For the text-containing cell, return its midpoint in [X, Y] coordinate format. 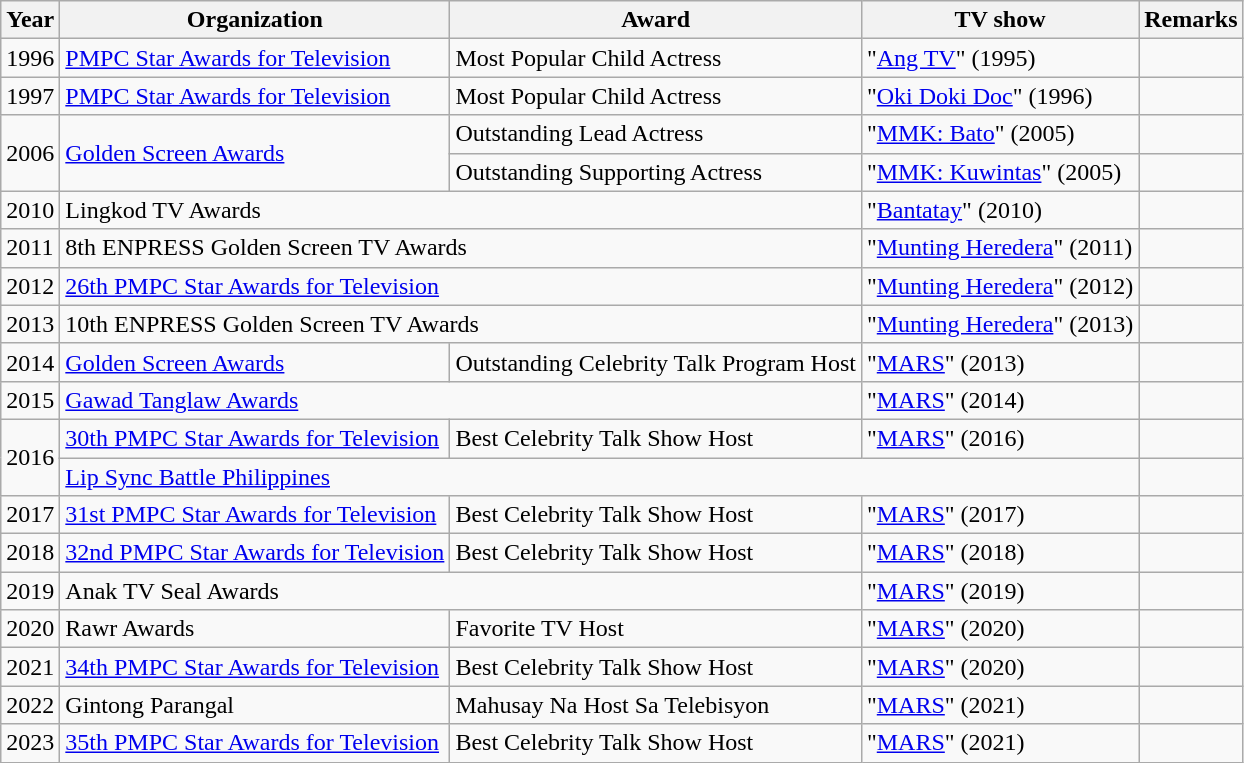
"Munting Heredera" (2013) [1000, 324]
"MARS" (2019) [1000, 591]
"Oki Doki Doc" (1996) [1000, 96]
Year [30, 20]
2023 [30, 743]
"Ang TV" (1995) [1000, 58]
34th PMPC Star Awards for Television [255, 667]
2010 [30, 210]
30th PMPC Star Awards for Television [255, 438]
"Bantatay" (2010) [1000, 210]
2015 [30, 400]
2020 [30, 629]
Organization [255, 20]
"MMK: Bato" (2005) [1000, 134]
Gintong Parangal [255, 705]
"MMK: Kuwintas" (2005) [1000, 172]
"MARS" (2017) [1000, 515]
Gawad Tanglaw Awards [461, 400]
2022 [30, 705]
Award [656, 20]
2014 [30, 362]
"MARS" (2016) [1000, 438]
Favorite TV Host [656, 629]
2016 [30, 457]
"Munting Heredera" (2011) [1000, 248]
Lip Sync Battle Philippines [600, 477]
Remarks [1191, 20]
2019 [30, 591]
Outstanding Supporting Actress [656, 172]
Outstanding Celebrity Talk Program Host [656, 362]
31st PMPC Star Awards for Television [255, 515]
2013 [30, 324]
32nd PMPC Star Awards for Television [255, 553]
2018 [30, 553]
10th ENPRESS Golden Screen TV Awards [461, 324]
2012 [30, 286]
"MARS" (2018) [1000, 553]
2017 [30, 515]
"MARS" (2014) [1000, 400]
Outstanding Lead Actress [656, 134]
8th ENPRESS Golden Screen TV Awards [461, 248]
1996 [30, 58]
2006 [30, 153]
Lingkod TV Awards [461, 210]
2021 [30, 667]
"MARS" (2013) [1000, 362]
35th PMPC Star Awards for Television [255, 743]
Rawr Awards [255, 629]
26th PMPC Star Awards for Television [461, 286]
"Munting Heredera" (2012) [1000, 286]
2011 [30, 248]
Mahusay Na Host Sa Telebisyon [656, 705]
1997 [30, 96]
Anak TV Seal Awards [461, 591]
TV show [1000, 20]
